Find where the given text appears and provide that cell's center as [x, y] coordinate. 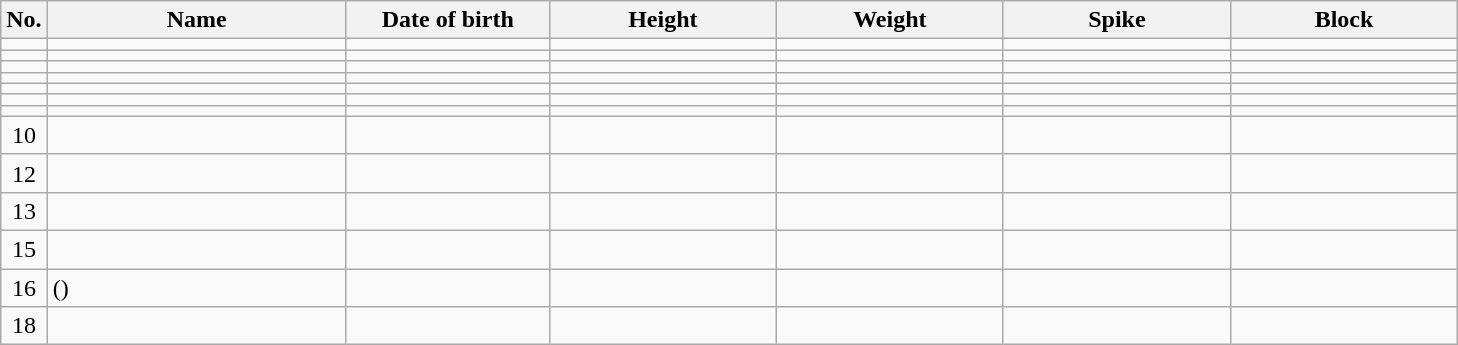
18 [24, 326]
Date of birth [448, 20]
Block [1344, 20]
Height [662, 20]
Name [196, 20]
10 [24, 135]
Spike [1116, 20]
15 [24, 249]
13 [24, 211]
Weight [890, 20]
No. [24, 20]
12 [24, 173]
16 [24, 287]
() [196, 287]
